From the cell containing the given text, extract its center point as (x, y) coordinate. 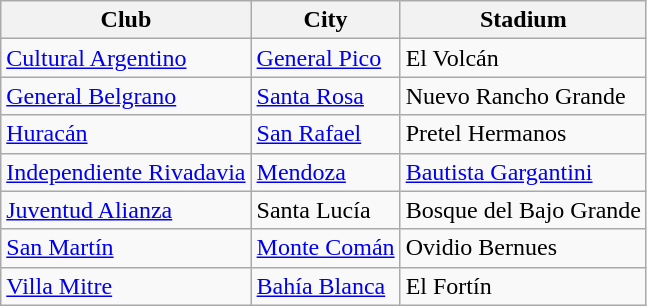
Huracán (126, 134)
Ovidio Bernues (523, 248)
Santa Lucía (326, 210)
Nuevo Rancho Grande (523, 96)
El Volcán (523, 58)
Mendoza (326, 172)
Club (126, 20)
San Rafael (326, 134)
Pretel Hermanos (523, 134)
City (326, 20)
Bahía Blanca (326, 286)
Monte Comán (326, 248)
General Pico (326, 58)
Villa Mitre (126, 286)
Independiente Rivadavia (126, 172)
Cultural Argentino (126, 58)
Bautista Gargantini (523, 172)
Santa Rosa (326, 96)
General Belgrano (126, 96)
El Fortín (523, 286)
Bosque del Bajo Grande (523, 210)
Stadium (523, 20)
San Martín (126, 248)
Juventud Alianza (126, 210)
